Search for the cell housing the specified text and yield its [X, Y] center coordinate. 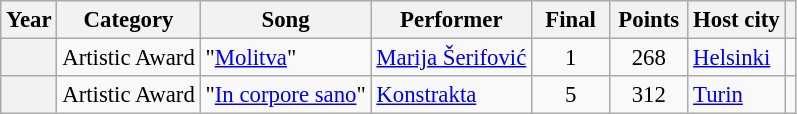
312 [649, 95]
Performer [452, 20]
Category [128, 20]
5 [571, 95]
Marija Šerifović [452, 58]
Host city [736, 20]
1 [571, 58]
Song [286, 20]
Year [29, 20]
"In corpore sano" [286, 95]
Helsinki [736, 58]
Turin [736, 95]
"Molitva" [286, 58]
Final [571, 20]
Points [649, 20]
268 [649, 58]
Konstrakta [452, 95]
